For the text-containing cell, return its midpoint in (x, y) coordinate format. 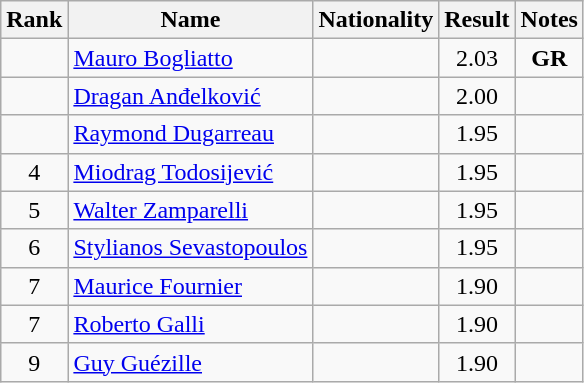
Walter Zamparelli (190, 210)
GR (549, 58)
5 (34, 210)
Raymond Dugarreau (190, 134)
9 (34, 362)
Maurice Fournier (190, 286)
Roberto Galli (190, 324)
Guy Guézille (190, 362)
Nationality (376, 20)
Result (477, 20)
Miodrag Todosijević (190, 172)
Rank (34, 20)
Name (190, 20)
2.00 (477, 96)
4 (34, 172)
Dragan Anđelković (190, 96)
Notes (549, 20)
Mauro Bogliatto (190, 58)
Stylianos Sevastopoulos (190, 248)
6 (34, 248)
2.03 (477, 58)
